Search for the cell housing the specified text and yield its (x, y) center coordinate. 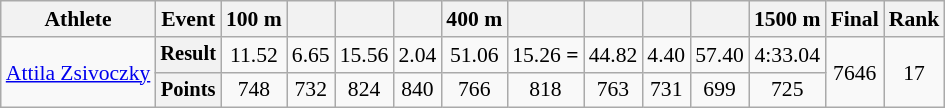
732 (311, 90)
Points (188, 90)
15.26 = (545, 55)
11.52 (254, 55)
57.40 (720, 55)
100 m (254, 19)
1500 m (788, 19)
Event (188, 19)
Rank (914, 19)
Athlete (78, 19)
7646 (855, 72)
400 m (474, 19)
4:33.04 (788, 55)
725 (788, 90)
Final (855, 19)
44.82 (614, 55)
Result (188, 55)
Attila Zsivoczky (78, 72)
824 (364, 90)
17 (914, 72)
840 (417, 90)
766 (474, 90)
699 (720, 90)
15.56 (364, 55)
51.06 (474, 55)
731 (666, 90)
4.40 (666, 55)
2.04 (417, 55)
748 (254, 90)
6.65 (311, 55)
763 (614, 90)
818 (545, 90)
